Pinpoint the cell where the given text exists, returning its [x, y] midpoint coordinate. 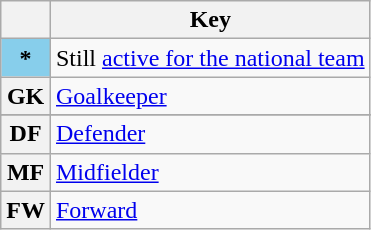
MF [26, 172]
FW [26, 210]
GK [26, 96]
Defender [210, 134]
DF [26, 134]
* [26, 58]
Goalkeeper [210, 96]
Midfielder [210, 172]
Still active for the national team [210, 58]
Key [210, 20]
Forward [210, 210]
